Pinpoint the cell where the given text exists, returning its [x, y] midpoint coordinate. 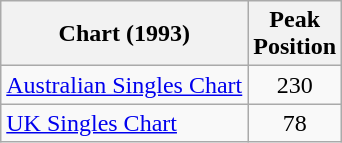
UK Singles Chart [124, 123]
PeakPosition [295, 34]
230 [295, 85]
Chart (1993) [124, 34]
Australian Singles Chart [124, 85]
78 [295, 123]
